Search for the cell housing the specified text and yield its [X, Y] center coordinate. 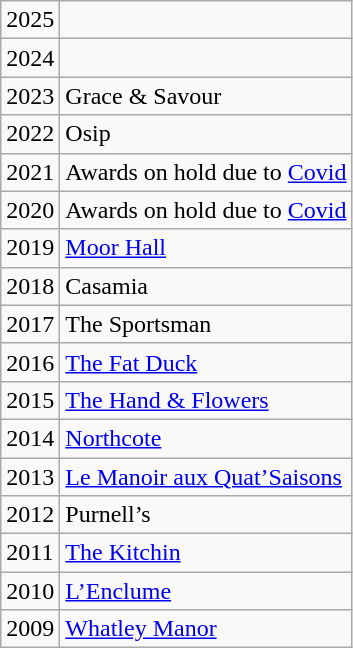
2022 [30, 134]
2010 [30, 591]
2014 [30, 438]
2009 [30, 629]
2020 [30, 210]
Moor Hall [206, 248]
2012 [30, 515]
Northcote [206, 438]
L’Enclume [206, 591]
Whatley Manor [206, 629]
2011 [30, 553]
2023 [30, 96]
2016 [30, 362]
2019 [30, 248]
2018 [30, 286]
Le Manoir aux Quat’Saisons [206, 477]
The Fat Duck [206, 362]
The Hand & Flowers [206, 400]
Purnell’s [206, 515]
2024 [30, 58]
2017 [30, 324]
The Kitchin [206, 553]
Casamia [206, 286]
2015 [30, 400]
2021 [30, 172]
2013 [30, 477]
2025 [30, 20]
The Sportsman [206, 324]
Grace & Savour [206, 96]
Osip [206, 134]
